From the cell containing the given text, extract its center point as (x, y) coordinate. 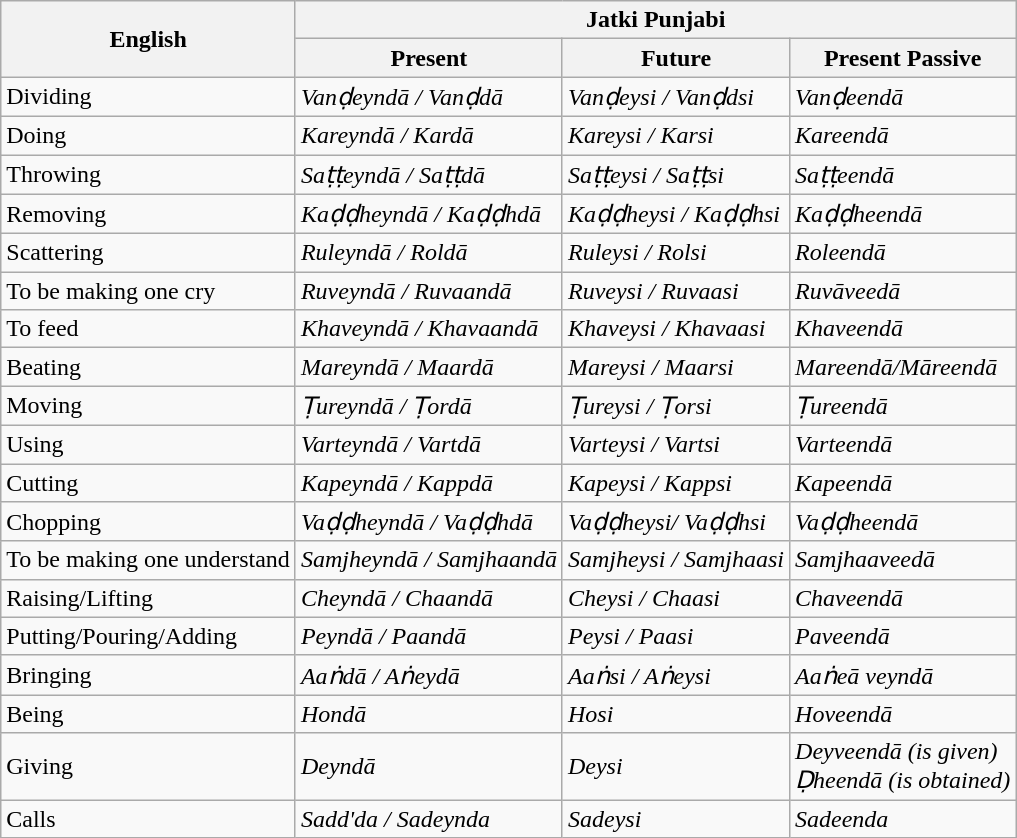
Vaḍḍheyndā / Vaḍḍhdā (428, 522)
Samjheysi / Samjhaasi (676, 560)
Kareyndā / Kardā (428, 135)
Aaṅeā veyndā (903, 675)
Ruveyndā / Ruvaandā (428, 291)
Kapeysi / Kappsi (676, 483)
Beating (148, 367)
Kaḍḍheyndā / Kaḍḍhdā (428, 214)
Throwing (148, 174)
Kareendā (903, 135)
Mareysi / Maarsi (676, 367)
Kapeendā (903, 483)
Kaḍḍheysi / Kaḍḍhsi (676, 214)
To be making one cry (148, 291)
Peyndā / Paandā (428, 636)
Raising/Lifting (148, 598)
Aaṅdā / Aṅeydā (428, 675)
Using (148, 444)
Samjheyndā / Samjhaandā (428, 560)
Doing (148, 135)
English (148, 39)
Varteysi / Vartsi (676, 444)
Aaṅsi / Aṅeysi (676, 675)
Sadeenda (903, 819)
Ruleysi / Rolsi (676, 253)
Samjhaaveedā (903, 560)
Khaveyndā / Khavaandā (428, 329)
Saṭṭeendā (903, 174)
Vaḍḍheysi/ Vaḍḍhsi (676, 522)
Ruvāveedā (903, 291)
To feed (148, 329)
Hoveendā (903, 714)
Cheysi / Chaasi (676, 598)
Giving (148, 766)
Saṭṭeysi / Saṭṭsi (676, 174)
Kaḍḍheendā (903, 214)
Deyndā (428, 766)
Removing (148, 214)
Sadeysi (676, 819)
Present Passive (903, 58)
Khaveysi / Khavaasi (676, 329)
Ṭureysi / Ṭorsi (676, 406)
Hosi (676, 714)
Present (428, 58)
Bringing (148, 675)
Future (676, 58)
Being (148, 714)
Kareysi / Karsi (676, 135)
Vanḍeysi / Vanḍdsi (676, 97)
Peysi / Paasi (676, 636)
Putting/Pouring/Adding (148, 636)
Ruveysi / Ruvaasi (676, 291)
Scattering (148, 253)
Varteendā (903, 444)
Khaveendā (903, 329)
Ruleyndā / Roldā (428, 253)
Vaḍḍheendā (903, 522)
Mareendā/Māreendā (903, 367)
Calls (148, 819)
Saṭṭeyndā / Saṭṭdā (428, 174)
Chaveendā (903, 598)
Paveendā (903, 636)
Ṭureendā (903, 406)
Deysi (676, 766)
Hondā (428, 714)
Moving (148, 406)
Dividing (148, 97)
Roleendā (903, 253)
Deyveendā (is given)Ḍheendā (is obtained) (903, 766)
Vanḍeyndā / Vanḍdā (428, 97)
Vanḍeendā (903, 97)
Ṭureyndā / Ṭordā (428, 406)
To be making one understand (148, 560)
Jatki Punjabi (655, 20)
Kapeyndā / Kappdā (428, 483)
Varteyndā / Vartdā (428, 444)
Mareyndā / Maardā (428, 367)
Cheyndā / Chaandā (428, 598)
Chopping (148, 522)
Cutting (148, 483)
Sadd'da / Sadeynda (428, 819)
